Return the [x, y] coordinate for the center point of the cell that contains the specified text.  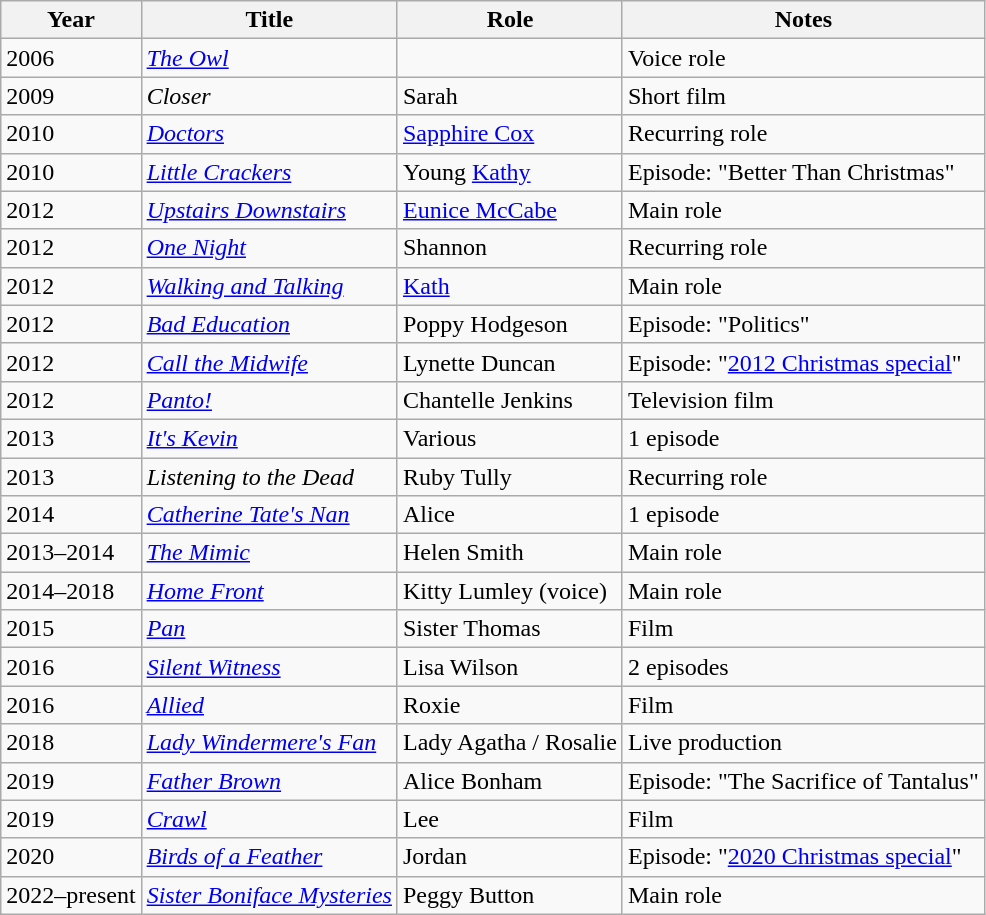
Alice Bonham [510, 781]
Bad Education [269, 324]
Sister Boniface Mysteries [269, 895]
Little Crackers [269, 172]
Short film [803, 96]
2018 [71, 743]
Live production [803, 743]
Jordan [510, 857]
2022–present [71, 895]
2014 [71, 515]
Kitty Lumley (voice) [510, 591]
Call the Midwife [269, 362]
Title [269, 20]
Lady Agatha / Rosalie [510, 743]
Chantelle Jenkins [510, 400]
Television film [803, 400]
Episode: "Politics" [803, 324]
Peggy Button [510, 895]
Role [510, 20]
Year [71, 20]
2006 [71, 58]
2014–2018 [71, 591]
Lee [510, 819]
Helen Smith [510, 553]
Shannon [510, 248]
2013–2014 [71, 553]
Upstairs Downstairs [269, 210]
Father Brown [269, 781]
2015 [71, 629]
Pan [269, 629]
Closer [269, 96]
It's Kevin [269, 438]
The Mimic [269, 553]
Young Kathy [510, 172]
Roxie [510, 705]
Catherine Tate's Nan [269, 515]
Walking and Talking [269, 286]
Lisa Wilson [510, 667]
Various [510, 438]
Lady Windermere's Fan [269, 743]
Episode: "Better Than Christmas" [803, 172]
2 episodes [803, 667]
Ruby Tully [510, 477]
2009 [71, 96]
The Owl [269, 58]
Silent Witness [269, 667]
Allied [269, 705]
Kath [510, 286]
Crawl [269, 819]
Home Front [269, 591]
Poppy Hodgeson [510, 324]
Listening to the Dead [269, 477]
Episode: "The Sacrifice of Tantalus" [803, 781]
2020 [71, 857]
Sapphire Cox [510, 134]
One Night [269, 248]
Notes [803, 20]
Alice [510, 515]
Doctors [269, 134]
Sarah [510, 96]
Voice role [803, 58]
Birds of a Feather [269, 857]
Episode: "2012 Christmas special" [803, 362]
Sister Thomas [510, 629]
Episode: "2020 Christmas special" [803, 857]
Panto! [269, 400]
Eunice McCabe [510, 210]
Lynette Duncan [510, 362]
